Locate the cell with the specified text and output its [X, Y] center coordinate. 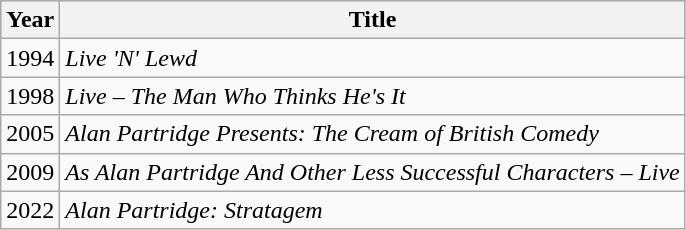
Live 'N' Lewd [372, 58]
Year [30, 20]
1998 [30, 96]
1994 [30, 58]
Alan Partridge: Stratagem [372, 210]
Title [372, 20]
As Alan Partridge And Other Less Successful Characters – Live [372, 172]
2022 [30, 210]
2005 [30, 134]
2009 [30, 172]
Live – The Man Who Thinks He's It [372, 96]
Alan Partridge Presents: The Cream of British Comedy [372, 134]
